Return (x, y) of the center of cell containing provided text 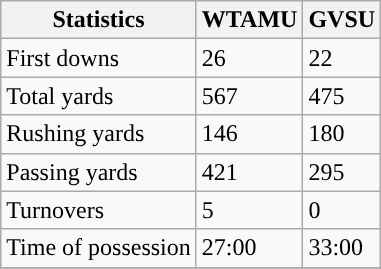
26 (250, 58)
22 (342, 58)
567 (250, 96)
Passing yards (99, 172)
295 (342, 172)
Total yards (99, 96)
475 (342, 96)
180 (342, 134)
Turnovers (99, 210)
Statistics (99, 20)
33:00 (342, 248)
27:00 (250, 248)
First downs (99, 58)
WTAMU (250, 20)
Rushing yards (99, 134)
0 (342, 210)
421 (250, 172)
146 (250, 134)
GVSU (342, 20)
5 (250, 210)
Time of possession (99, 248)
